Scan for the cell matching the given text and deliver its (x, y) coordinate at center. 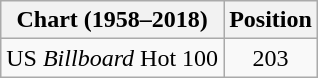
203 (271, 58)
Position (271, 20)
Chart (1958–2018) (112, 20)
US Billboard Hot 100 (112, 58)
